Provide the [X, Y] coordinate of the cell's center where the given text is located.  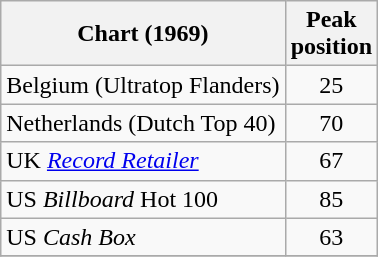
70 [331, 123]
85 [331, 199]
Peakposition [331, 34]
Belgium (Ultratop Flanders) [143, 85]
Netherlands (Dutch Top 40) [143, 123]
25 [331, 85]
Chart (1969) [143, 34]
67 [331, 161]
63 [331, 237]
US Billboard Hot 100 [143, 199]
UK Record Retailer [143, 161]
US Cash Box [143, 237]
